Pinpoint the cell where the given text exists, returning its [X, Y] midpoint coordinate. 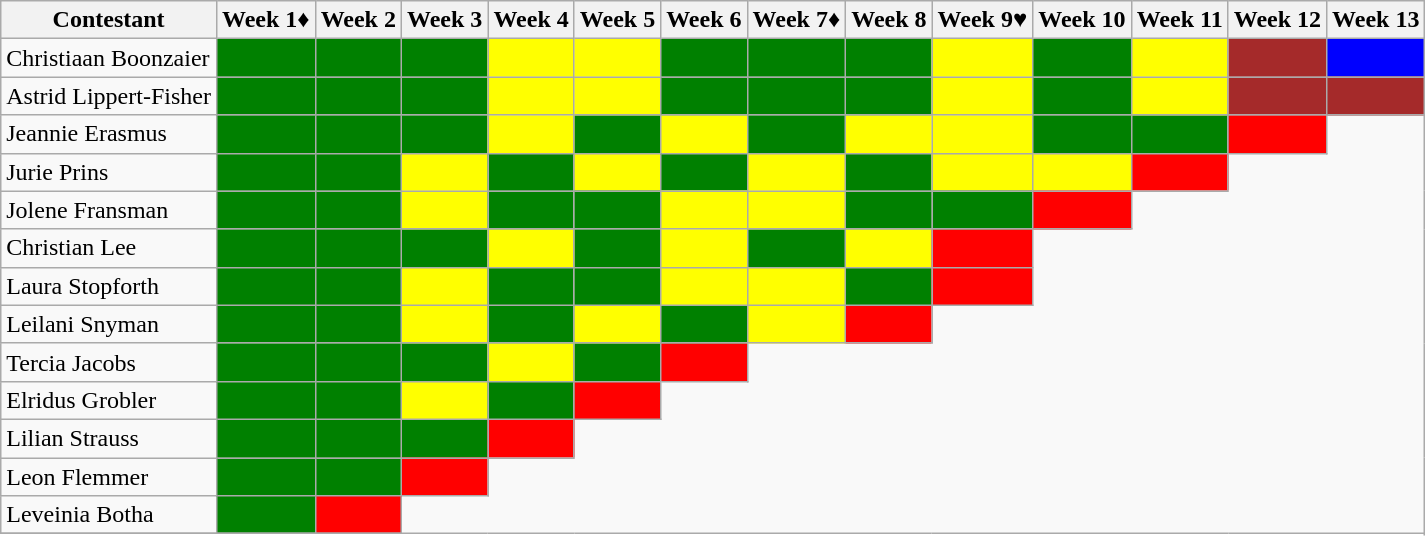
Leilani Snyman [109, 324]
Jurie Prins [109, 172]
Week 4 [531, 20]
Week 6 [704, 20]
Astrid Lippert-Fisher [109, 96]
Week 12 [1277, 20]
Week 8 [889, 20]
Week 11 [1180, 20]
Jeannie Erasmus [109, 134]
Week 9♥ [982, 20]
Christian Lee [109, 248]
Week 5 [617, 20]
Week 3 [444, 20]
Week 2 [358, 20]
Leon Flemmer [109, 477]
Week 1♦ [266, 20]
Elridus Grobler [109, 400]
Christiaan Boonzaier [109, 58]
Leveinia Botha [109, 515]
Week 13 [1376, 20]
Jolene Fransman [109, 210]
Week 7♦ [796, 20]
Contestant [109, 20]
Laura Stopforth [109, 286]
Tercia Jacobs [109, 362]
Lilian Strauss [109, 438]
Week 10 [1082, 20]
